Pinpoint the cell where the given text exists, returning its [X, Y] midpoint coordinate. 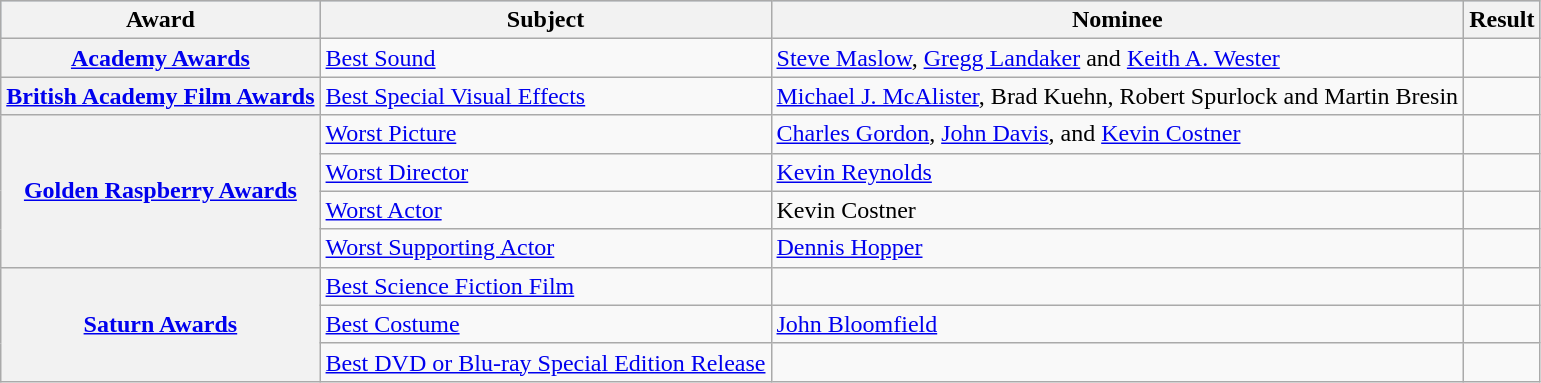
Best Sound [546, 58]
Saturn Awards [160, 324]
Subject [546, 20]
Worst Actor [546, 210]
Charles Gordon, John Davis, and Kevin Costner [1118, 134]
Academy Awards [160, 58]
Dennis Hopper [1118, 248]
Kevin Costner [1118, 210]
Best DVD or Blu-ray Special Edition Release [546, 362]
Golden Raspberry Awards [160, 191]
British Academy Film Awards [160, 96]
Worst Director [546, 172]
Worst Supporting Actor [546, 248]
Michael J. McAlister, Brad Kuehn, Robert Spurlock and Martin Bresin [1118, 96]
Best Costume [546, 324]
Kevin Reynolds [1118, 172]
Best Science Fiction Film [546, 286]
Steve Maslow, Gregg Landaker and Keith A. Wester [1118, 58]
John Bloomfield [1118, 324]
Nominee [1118, 20]
Best Special Visual Effects [546, 96]
Worst Picture [546, 134]
Result [1502, 20]
Award [160, 20]
